Return (X, Y) of the center of cell containing provided text 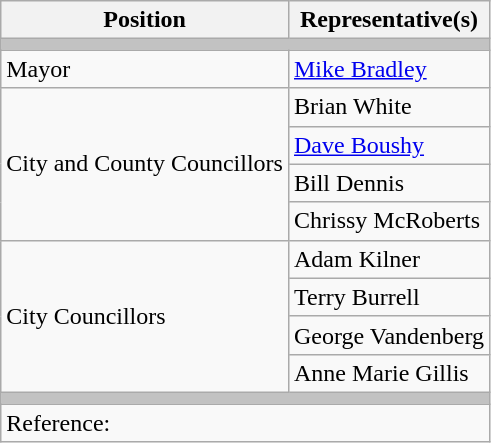
City and County Councillors (145, 164)
Bill Dennis (388, 183)
Brian White (388, 107)
Position (145, 20)
Terry Burrell (388, 297)
City Councillors (145, 316)
Adam Kilner (388, 259)
Anne Marie Gillis (388, 373)
George Vandenberg (388, 335)
Representative(s) (388, 20)
Mike Bradley (388, 69)
Chrissy McRoberts (388, 221)
Dave Boushy (388, 145)
Mayor (145, 69)
Reference: (246, 423)
